Locate the cell with the specified text and output its (x, y) center coordinate. 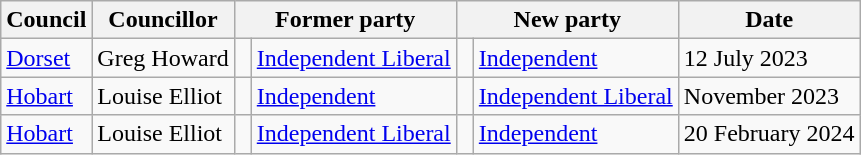
Greg Howard (163, 58)
Former party (345, 20)
November 2023 (769, 96)
Councillor (163, 20)
New party (567, 20)
Date (769, 20)
Council (46, 20)
20 February 2024 (769, 134)
12 July 2023 (769, 58)
Dorset (46, 58)
